Pinpoint the cell where the given text exists, returning its (x, y) midpoint coordinate. 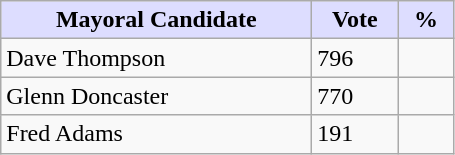
Mayoral Candidate (156, 20)
Dave Thompson (156, 58)
Fred Adams (156, 134)
770 (355, 96)
191 (355, 134)
% (426, 20)
796 (355, 58)
Glenn Doncaster (156, 96)
Vote (355, 20)
